Identify which cell holds the provided text, then report its (x, y) central coordinate. 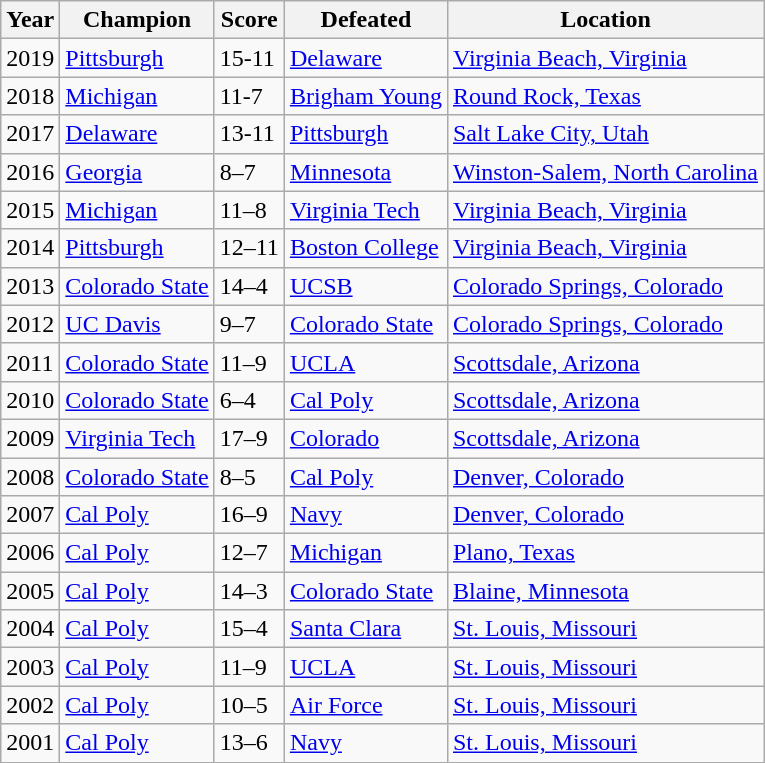
13–6 (249, 743)
2012 (30, 324)
2003 (30, 667)
2009 (30, 438)
14–4 (249, 286)
10–5 (249, 705)
2006 (30, 553)
15–4 (249, 629)
15-11 (249, 58)
11–8 (249, 210)
2011 (30, 362)
Blaine, Minnesota (605, 591)
Salt Lake City, Utah (605, 134)
2017 (30, 134)
2002 (30, 705)
12–7 (249, 553)
Defeated (366, 20)
Brigham Young (366, 96)
14–3 (249, 591)
Boston College (366, 248)
8–5 (249, 477)
2010 (30, 400)
8–7 (249, 172)
2013 (30, 286)
2008 (30, 477)
Plano, Texas (605, 553)
13-11 (249, 134)
Minnesota (366, 172)
Score (249, 20)
Round Rock, Texas (605, 96)
UC Davis (137, 324)
Location (605, 20)
Air Force (366, 705)
Winston-Salem, North Carolina (605, 172)
11-7 (249, 96)
2018 (30, 96)
Year (30, 20)
12–11 (249, 248)
2005 (30, 591)
2004 (30, 629)
2007 (30, 515)
2016 (30, 172)
6–4 (249, 400)
Georgia (137, 172)
2019 (30, 58)
Santa Clara (366, 629)
Champion (137, 20)
9–7 (249, 324)
Colorado (366, 438)
17–9 (249, 438)
2015 (30, 210)
UCSB (366, 286)
16–9 (249, 515)
2014 (30, 248)
2001 (30, 743)
